Find where the given text appears and provide that cell's center as [X, Y] coordinate. 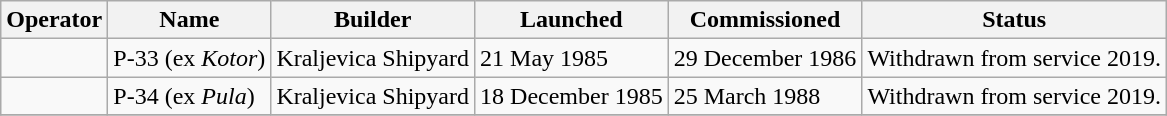
18 December 1985 [572, 96]
Builder [373, 20]
Operator [54, 20]
P-34 (ex Pula) [190, 96]
Commissioned [765, 20]
P-33 (ex Kotor) [190, 58]
Name [190, 20]
29 December 1986 [765, 58]
Status [1014, 20]
21 May 1985 [572, 58]
25 March 1988 [765, 96]
Launched [572, 20]
